Provide the [x, y] coordinate of the cell's center where the given text is located.  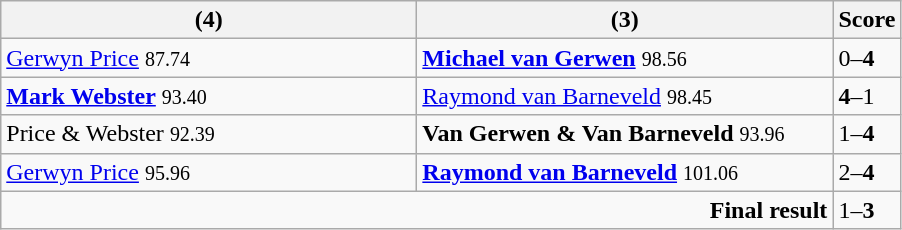
Price & Webster 92.39 [209, 134]
(4) [209, 20]
Gerwyn Price 87.74 [209, 58]
(3) [625, 20]
Final result [417, 210]
0–4 [867, 58]
Van Gerwen & Van Barneveld 93.96 [625, 134]
Raymond van Barneveld 98.45 [625, 96]
2–4 [867, 172]
1–4 [867, 134]
Mark Webster 93.40 [209, 96]
1–3 [867, 210]
Raymond van Barneveld 101.06 [625, 172]
Score [867, 20]
Michael van Gerwen 98.56 [625, 58]
4–1 [867, 96]
Gerwyn Price 95.96 [209, 172]
